Return the [X, Y] coordinate for the center point of the cell that contains the specified text.  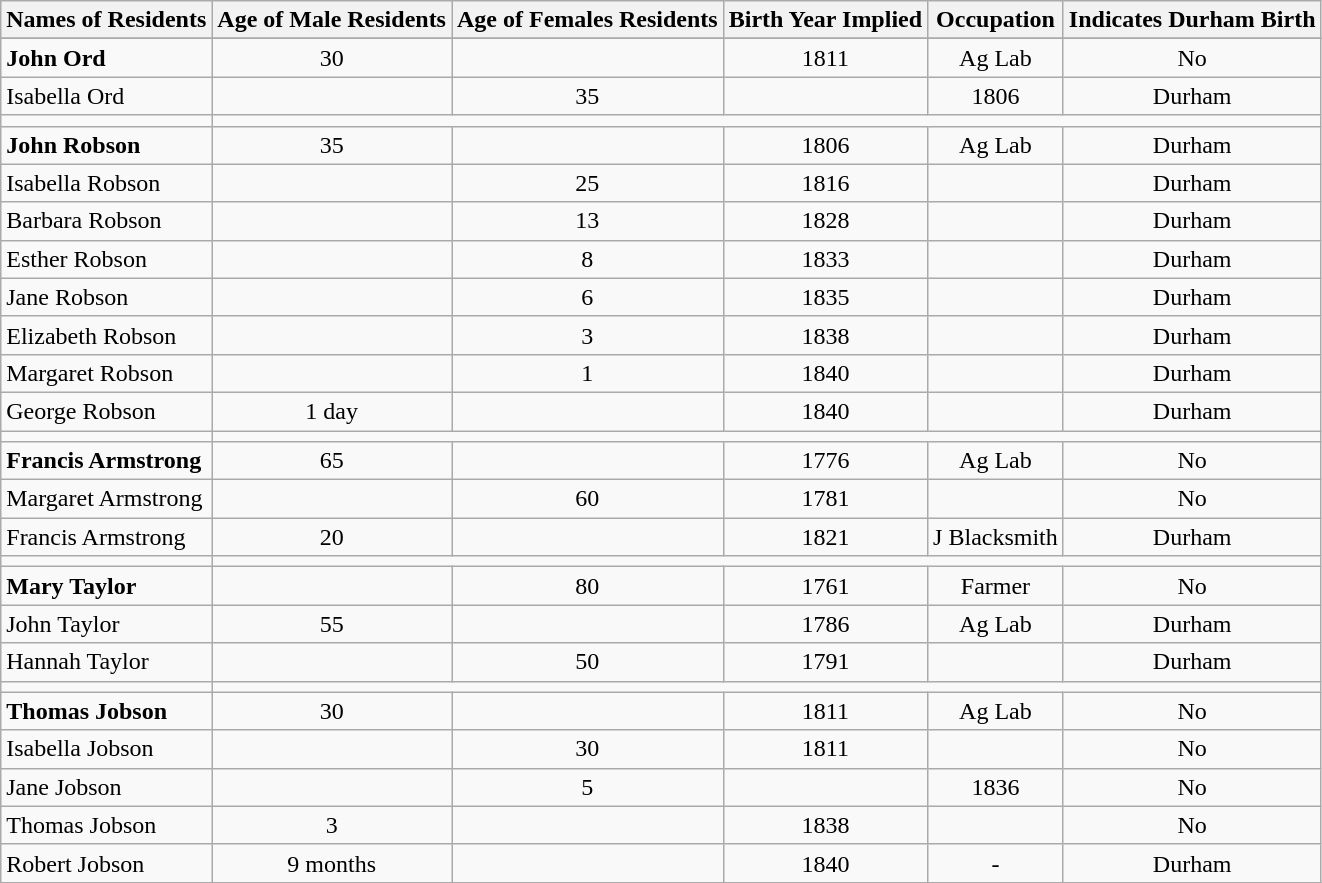
80 [588, 586]
Esther Robson [106, 259]
1761 [825, 586]
25 [588, 183]
Margaret Robson [106, 373]
1781 [825, 499]
1786 [825, 624]
Isabella Robson [106, 183]
Isabella Jobson [106, 749]
Jane Robson [106, 297]
Margaret Armstrong [106, 499]
1776 [825, 461]
Occupation [996, 20]
13 [588, 221]
Robert Jobson [106, 863]
John Ord [106, 58]
5 [588, 787]
55 [332, 624]
65 [332, 461]
George Robson [106, 411]
Birth Year Implied [825, 20]
Farmer [996, 586]
J Blacksmith [996, 537]
6 [588, 297]
Isabella Ord [106, 96]
Jane Jobson [106, 787]
1836 [996, 787]
1821 [825, 537]
- [996, 863]
1835 [825, 297]
1828 [825, 221]
1816 [825, 183]
Barbara Robson [106, 221]
John Taylor [106, 624]
John Robson [106, 145]
20 [332, 537]
Indicates Durham Birth [1192, 20]
50 [588, 662]
Elizabeth Robson [106, 335]
8 [588, 259]
1 day [332, 411]
Age of Male Residents [332, 20]
Hannah Taylor [106, 662]
Names of Residents [106, 20]
1 [588, 373]
Mary Taylor [106, 586]
60 [588, 499]
9 months [332, 863]
Age of Females Residents [588, 20]
1833 [825, 259]
1791 [825, 662]
